Return (X, Y) of the center of cell containing provided text 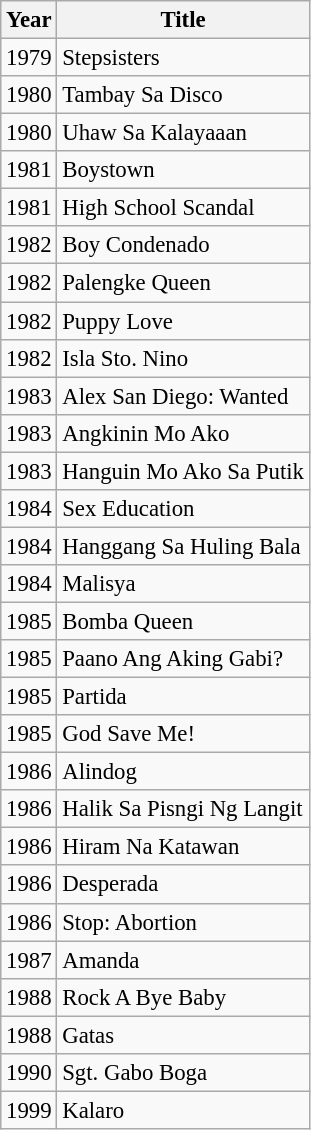
Hanguin Mo Ako Sa Putik (183, 471)
1979 (29, 58)
Stepsisters (183, 58)
Paano Ang Aking Gabi? (183, 659)
Alindog (183, 772)
Year (29, 20)
Desperada (183, 885)
Rock A Bye Baby (183, 997)
Kalaro (183, 1110)
Boystown (183, 170)
Gatas (183, 1035)
Hiram Na Katawan (183, 847)
High School Scandal (183, 208)
Stop: Abortion (183, 922)
Bomba Queen (183, 621)
Tambay Sa Disco (183, 95)
Hanggang Sa Huling Bala (183, 546)
Partida (183, 697)
Sex Education (183, 509)
Malisya (183, 584)
Sgt. Gabo Boga (183, 1073)
Amanda (183, 960)
1987 (29, 960)
Alex San Diego: Wanted (183, 396)
Boy Condenado (183, 245)
1990 (29, 1073)
Title (183, 20)
Isla Sto. Nino (183, 358)
1999 (29, 1110)
Angkinin Mo Ako (183, 433)
Palengke Queen (183, 283)
God Save Me! (183, 734)
Uhaw Sa Kalayaaan (183, 133)
Halik Sa Pisngi Ng Langit (183, 809)
Puppy Love (183, 321)
